Output the (x, y) coordinate of the center of the cell containing the given text.  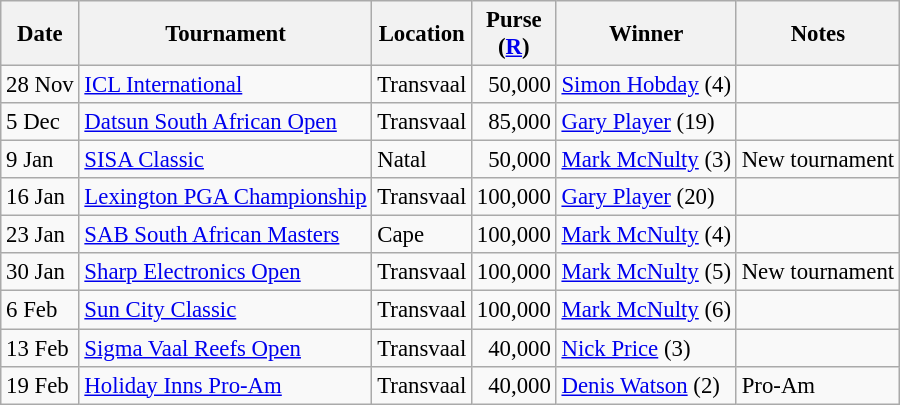
Notes (818, 34)
Gary Player (19) (646, 122)
Cape (422, 235)
Date (40, 34)
Simon Hobday (4) (646, 85)
Gary Player (20) (646, 197)
Purse(R) (514, 34)
Tournament (226, 34)
Nick Price (3) (646, 348)
Mark McNulty (5) (646, 273)
SAB South African Masters (226, 235)
23 Jan (40, 235)
Mark McNulty (3) (646, 160)
Natal (422, 160)
9 Jan (40, 160)
6 Feb (40, 310)
19 Feb (40, 385)
Denis Watson (2) (646, 385)
85,000 (514, 122)
Holiday Inns Pro-Am (226, 385)
Datsun South African Open (226, 122)
30 Jan (40, 273)
Location (422, 34)
SISA Classic (226, 160)
Mark McNulty (6) (646, 310)
Sun City Classic (226, 310)
28 Nov (40, 85)
Pro-Am (818, 385)
16 Jan (40, 197)
Winner (646, 34)
ICL International (226, 85)
Mark McNulty (4) (646, 235)
Sigma Vaal Reefs Open (226, 348)
5 Dec (40, 122)
Sharp Electronics Open (226, 273)
Lexington PGA Championship (226, 197)
13 Feb (40, 348)
